From the cell containing the given text, extract its center point as [x, y] coordinate. 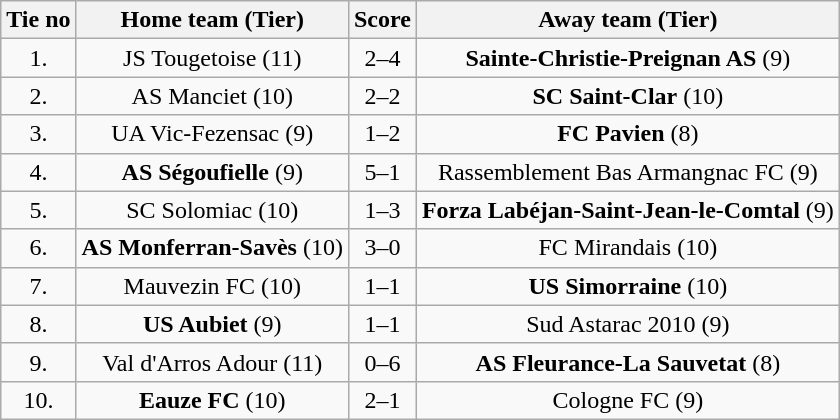
2. [38, 96]
10. [38, 400]
JS Tougetoise (11) [212, 58]
Forza Labéjan-Saint-Jean-le-Comtal (9) [628, 210]
4. [38, 172]
Cologne FC (9) [628, 400]
0–6 [382, 362]
Rassemblement Bas Armangnac FC (9) [628, 172]
1–3 [382, 210]
AS Monferran-Savès (10) [212, 248]
7. [38, 286]
Tie no [38, 20]
Away team (Tier) [628, 20]
2–2 [382, 96]
3–0 [382, 248]
US Simorraine (10) [628, 286]
2–1 [382, 400]
Val d'Arros Adour (11) [212, 362]
5. [38, 210]
SC Saint-Clar (10) [628, 96]
US Aubiet (9) [212, 324]
Home team (Tier) [212, 20]
Sainte-Christie-Preignan AS (9) [628, 58]
2–4 [382, 58]
6. [38, 248]
Mauvezin FC (10) [212, 286]
FC Mirandais (10) [628, 248]
3. [38, 134]
Sud Astarac 2010 (9) [628, 324]
UA Vic-Fezensac (9) [212, 134]
AS Manciet (10) [212, 96]
8. [38, 324]
5–1 [382, 172]
9. [38, 362]
FC Pavien (8) [628, 134]
SC Solomiac (10) [212, 210]
1–2 [382, 134]
AS Ségoufielle (9) [212, 172]
1. [38, 58]
Eauze FC (10) [212, 400]
Score [382, 20]
AS Fleurance-La Sauvetat (8) [628, 362]
